Determine the [X, Y] coordinate at the center of the cell enclosing the given text.  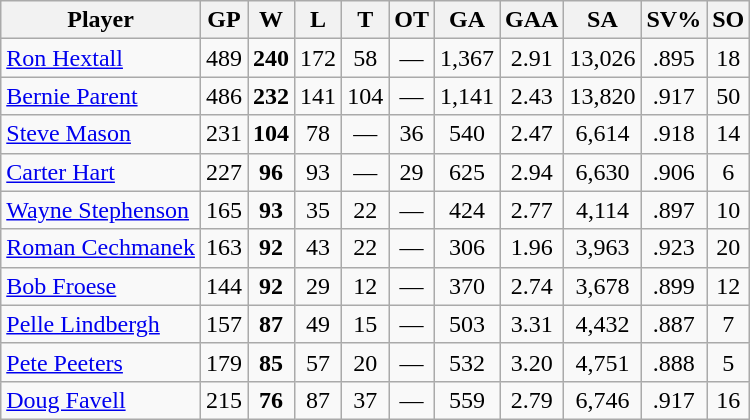
13,026 [602, 58]
Doug Favell [101, 400]
GA [466, 20]
6 [728, 172]
2.77 [532, 210]
625 [466, 172]
96 [272, 172]
2.91 [532, 58]
.888 [674, 362]
Carter Hart [101, 172]
.895 [674, 58]
14 [728, 134]
424 [466, 210]
57 [318, 362]
489 [224, 58]
Bob Froese [101, 286]
36 [412, 134]
L [318, 20]
58 [366, 58]
Pelle Lindbergh [101, 324]
172 [318, 58]
16 [728, 400]
4,114 [602, 210]
50 [728, 96]
7 [728, 324]
.899 [674, 286]
76 [272, 400]
144 [224, 286]
2.47 [532, 134]
T [366, 20]
370 [466, 286]
SV% [674, 20]
78 [318, 134]
3,963 [602, 248]
.897 [674, 210]
1,141 [466, 96]
43 [318, 248]
13,820 [602, 96]
Roman Cechmanek [101, 248]
6,630 [602, 172]
35 [318, 210]
37 [366, 400]
503 [466, 324]
540 [466, 134]
215 [224, 400]
GP [224, 20]
231 [224, 134]
3,678 [602, 286]
1.96 [532, 248]
Pete Peeters [101, 362]
3.31 [532, 324]
486 [224, 96]
85 [272, 362]
4,751 [602, 362]
3.20 [532, 362]
.887 [674, 324]
6,746 [602, 400]
179 [224, 362]
2.94 [532, 172]
SA [602, 20]
18 [728, 58]
.918 [674, 134]
240 [272, 58]
227 [224, 172]
GAA [532, 20]
1,367 [466, 58]
W [272, 20]
559 [466, 400]
5 [728, 362]
Steve Mason [101, 134]
157 [224, 324]
165 [224, 210]
.923 [674, 248]
49 [318, 324]
SO [728, 20]
15 [366, 324]
306 [466, 248]
Ron Hextall [101, 58]
163 [224, 248]
10 [728, 210]
532 [466, 362]
6,614 [602, 134]
Bernie Parent [101, 96]
232 [272, 96]
2.79 [532, 400]
Wayne Stephenson [101, 210]
2.43 [532, 96]
141 [318, 96]
Player [101, 20]
2.74 [532, 286]
OT [412, 20]
4,432 [602, 324]
.906 [674, 172]
